Identify which cell holds the provided text, then report its [X, Y] central coordinate. 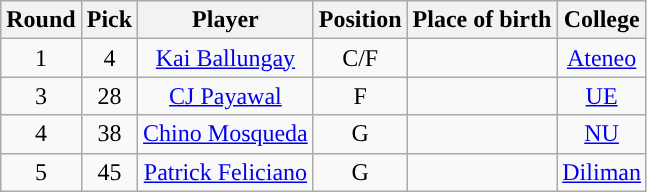
College [602, 20]
Player [226, 20]
Place of birth [482, 20]
C/F [360, 58]
NU [602, 134]
38 [109, 134]
5 [41, 172]
Diliman [602, 172]
28 [109, 96]
Chino Mosqueda [226, 134]
1 [41, 58]
Position [360, 20]
Ateneo [602, 58]
F [360, 96]
Kai Ballungay [226, 58]
CJ Payawal [226, 96]
3 [41, 96]
Round [41, 20]
Patrick Feliciano [226, 172]
Pick [109, 20]
UE [602, 96]
45 [109, 172]
